Return the (X, Y) coordinate for the center point of the cell that contains the specified text.  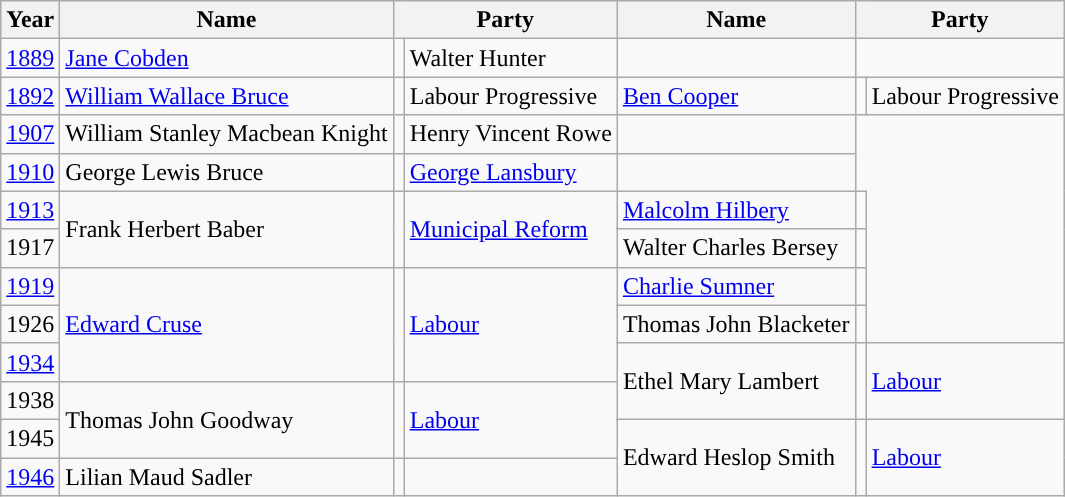
Edward Heslop Smith (736, 457)
William Wallace Bruce (226, 96)
1892 (30, 96)
Ben Cooper (736, 96)
Municipal Reform (510, 229)
1926 (30, 324)
Thomas John Blacketer (736, 324)
1889 (30, 58)
1946 (30, 477)
Thomas John Goodway (226, 419)
George Lansbury (510, 172)
Edward Cruse (226, 324)
Jane Cobden (226, 58)
William Stanley Macbean Knight (226, 134)
Walter Charles Bersey (736, 248)
Lilian Maud Sadler (226, 477)
1938 (30, 400)
Frank Herbert Baber (226, 229)
Ethel Mary Lambert (736, 381)
1913 (30, 210)
Walter Hunter (510, 58)
1919 (30, 286)
1917 (30, 248)
Henry Vincent Rowe (510, 134)
Charlie Sumner (736, 286)
1934 (30, 362)
1907 (30, 134)
Malcolm Hilbery (736, 210)
Year (30, 20)
1910 (30, 172)
1945 (30, 438)
George Lewis Bruce (226, 172)
